Scan for the cell matching the given text and deliver its [X, Y] coordinate at center. 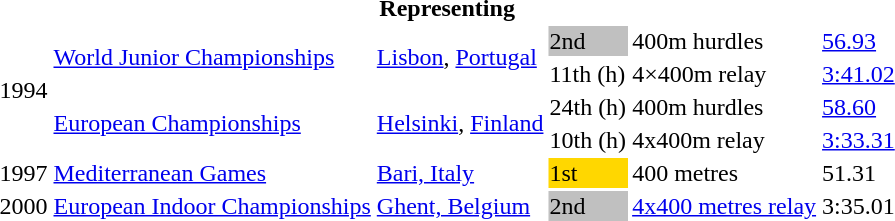
Helsinki, Finland [460, 124]
European Indoor Championships [212, 206]
Lisbon, Portugal [460, 58]
400 metres [724, 173]
Mediterranean Games [212, 173]
24th (h) [588, 107]
Ghent, Belgium [460, 206]
1st [588, 173]
European Championships [212, 124]
Bari, Italy [460, 173]
11th (h) [588, 74]
10th (h) [588, 140]
World Junior Championships [212, 58]
4×400m relay [724, 74]
4x400m relay [724, 140]
4x400 metres relay [724, 206]
